Find where the given text appears and provide that cell's center as (x, y) coordinate. 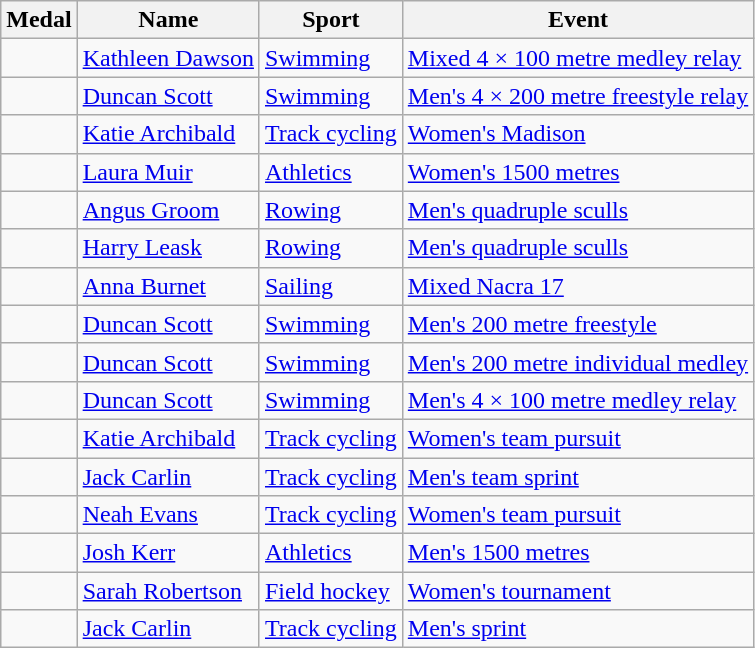
Men's 4 × 200 metre freestyle relay (578, 96)
Men's sprint (578, 629)
Josh Kerr (168, 553)
Harry Leask (168, 248)
Neah Evans (168, 515)
Sarah Robertson (168, 591)
Men's team sprint (578, 477)
Sport (330, 20)
Men's 200 metre individual medley (578, 362)
Men's 4 × 100 metre medley relay (578, 400)
Medal (39, 20)
Women's Madison (578, 134)
Kathleen Dawson (168, 58)
Laura Muir (168, 172)
Angus Groom (168, 210)
Women's 1500 metres (578, 172)
Sailing (330, 286)
Mixed 4 × 100 metre medley relay (578, 58)
Event (578, 20)
Name (168, 20)
Men's 200 metre freestyle (578, 324)
Women's tournament (578, 591)
Anna Burnet (168, 286)
Mixed Nacra 17 (578, 286)
Men's 1500 metres (578, 553)
Field hockey (330, 591)
